Scan for the cell matching the given text and deliver its (x, y) coordinate at center. 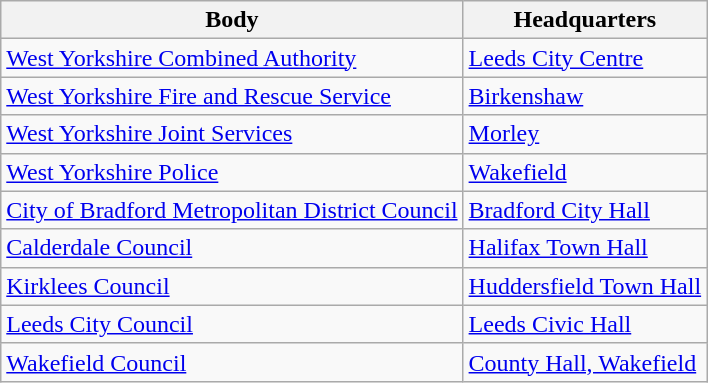
West Yorkshire Joint Services (232, 134)
County Hall, Wakefield (585, 362)
Wakefield (585, 172)
City of Bradford Metropolitan District Council (232, 210)
Leeds Civic Hall (585, 324)
West Yorkshire Combined Authority (232, 58)
Leeds City Centre (585, 58)
Headquarters (585, 20)
Halifax Town Hall (585, 248)
Huddersfield Town Hall (585, 286)
Bradford City Hall (585, 210)
Wakefield Council (232, 362)
Calderdale Council (232, 248)
Birkenshaw (585, 96)
Kirklees Council (232, 286)
West Yorkshire Fire and Rescue Service (232, 96)
Body (232, 20)
West Yorkshire Police (232, 172)
Leeds City Council (232, 324)
Morley (585, 134)
